Extract the (X, Y) coordinate from the center of the cell holding the provided text.  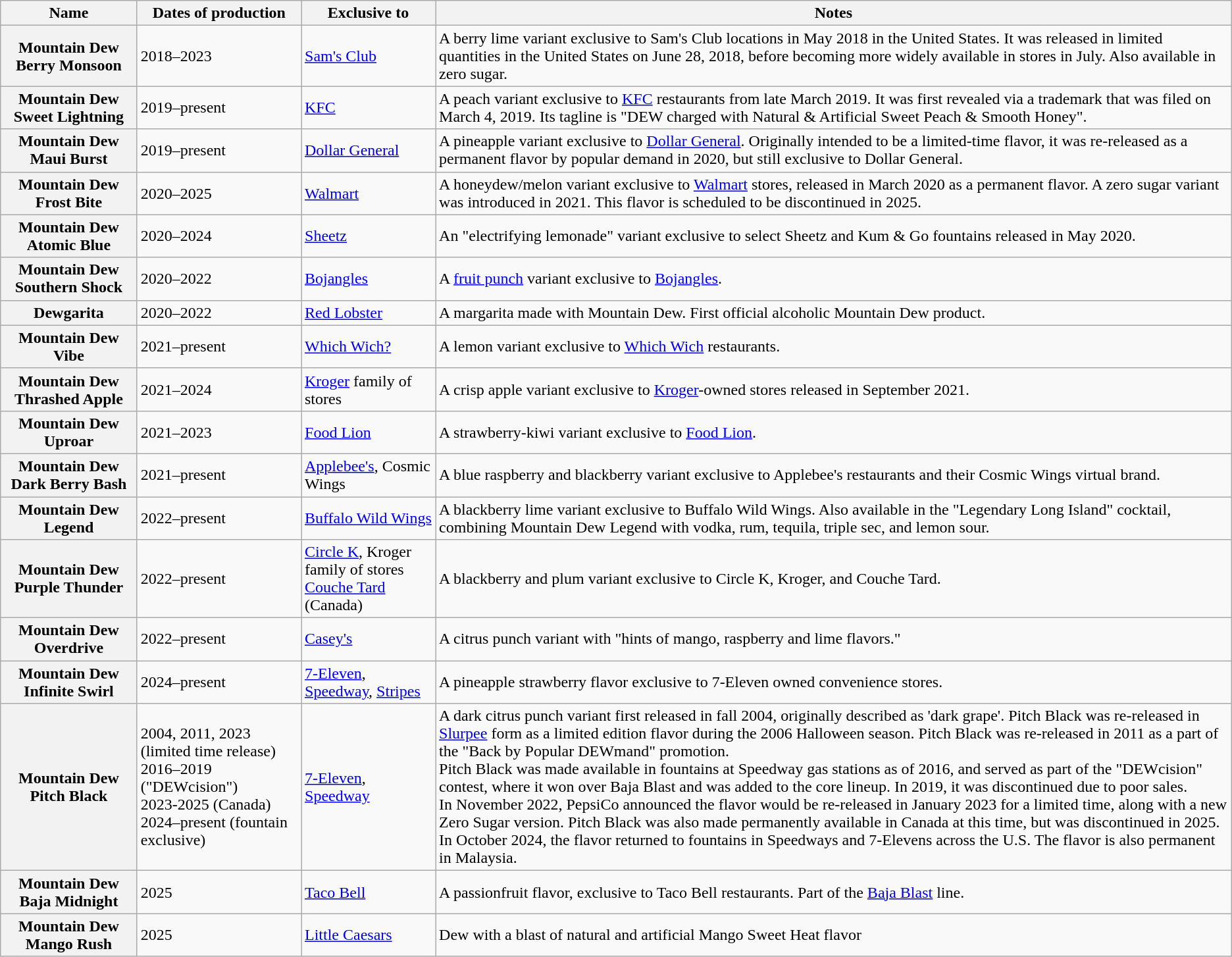
Mountain Dew Mango Rush (68, 935)
Buffalo Wild Wings (369, 517)
A fruit punch variant exclusive to Bojangles. (834, 279)
2020–2025 (218, 194)
A passionfruit flavor, exclusive to Taco Bell restaurants. Part of the Baja Blast line. (834, 892)
KFC (369, 108)
Exclusive to (369, 13)
Taco Bell (369, 892)
A blackberry and plum variant exclusive to Circle K, Kroger, and Couche Tard. (834, 579)
Casey's (369, 640)
Mountain Dew Thrashed Apple (68, 390)
2018–2023 (218, 56)
Mountain Dew Legend (68, 517)
Name (68, 13)
Little Caesars (369, 935)
Mountain Dew Frost Bite (68, 194)
Sam's Club (369, 56)
Walmart (369, 194)
Mountain Dew Vibe (68, 346)
Dew with a blast of natural and artificial Mango Sweet Heat flavor (834, 935)
Bojangles (369, 279)
Circle K, Kroger family of storesCouche Tard (Canada) (369, 579)
Kroger family of stores (369, 390)
7-Eleven, Speedway, Stripes (369, 682)
Mountain Dew Overdrive (68, 640)
Mountain Dew Sweet Lightning (68, 108)
Mountain Dew Dark Berry Bash (68, 475)
A lemon variant exclusive to Which Wich restaurants. (834, 346)
2024–present (218, 682)
Dewgarita (68, 313)
Mountain Dew Southern Shock (68, 279)
A margarita made with Mountain Dew. First official alcoholic Mountain Dew product. (834, 313)
2020–2024 (218, 236)
A blue raspberry and blackberry variant exclusive to Applebee's restaurants and their Cosmic Wings virtual brand. (834, 475)
Mountain Dew Uproar (68, 432)
2021–2023 (218, 432)
A crisp apple variant exclusive to Kroger-owned stores released in September 2021. (834, 390)
Mountain Dew Purple Thunder (68, 579)
Mountain Dew Berry Monsoon (68, 56)
Mountain Dew Infinite Swirl (68, 682)
2021–2024 (218, 390)
Mountain Dew Pitch Black (68, 787)
Dollar General (369, 150)
Red Lobster (369, 313)
A strawberry-kiwi variant exclusive to Food Lion. (834, 432)
7-Eleven, Speedway (369, 787)
An "electrifying lemonade" variant exclusive to select Sheetz and Kum & Go fountains released in May 2020. (834, 236)
Mountain Dew Atomic Blue (68, 236)
Dates of production (218, 13)
Food Lion (369, 432)
Mountain Dew Maui Burst (68, 150)
A citrus punch variant with "hints of mango, raspberry and lime flavors." (834, 640)
2004, 2011, 2023 (limited time release)2016–2019 ("DEWcision")2023-2025 (Canada)2024–present (fountain exclusive) (218, 787)
A pineapple strawberry flavor exclusive to 7-Eleven owned convenience stores. (834, 682)
Sheetz (369, 236)
Notes (834, 13)
Mountain Dew Baja Midnight (68, 892)
Applebee's, Cosmic Wings (369, 475)
Which Wich? (369, 346)
